Capture the cell that displays the provided text and extract its (X, Y) central coordinate. 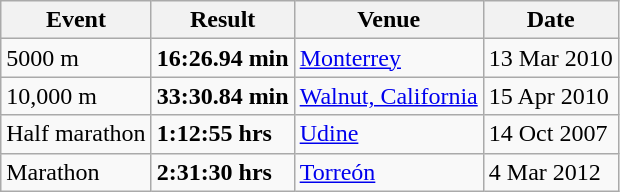
Result (222, 20)
14 Oct 2007 (550, 134)
Event (76, 20)
1:12:55 hrs (222, 134)
Walnut, California (388, 96)
15 Apr 2010 (550, 96)
Udine (388, 134)
Half marathon (76, 134)
4 Mar 2012 (550, 172)
Date (550, 20)
Venue (388, 20)
16:26.94 min (222, 58)
10,000 m (76, 96)
2:31:30 hrs (222, 172)
Torreón (388, 172)
13 Mar 2010 (550, 58)
5000 m (76, 58)
Marathon (76, 172)
Monterrey (388, 58)
33:30.84 min (222, 96)
